Identify which cell holds the provided text, then report its [x, y] central coordinate. 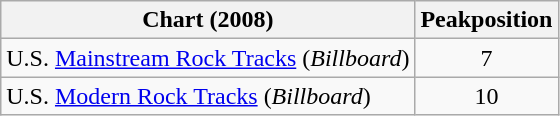
U.S. Mainstream Rock Tracks (Billboard) [208, 58]
Chart (2008) [208, 20]
U.S. Modern Rock Tracks (Billboard) [208, 96]
10 [486, 96]
7 [486, 58]
Peakposition [486, 20]
